Return the [x, y] coordinate for the center point of the cell that contains the specified text.  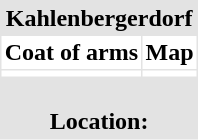
Coat of arms [72, 52]
Map [169, 52]
Kahlenbergerdorf [100, 18]
Location: [100, 108]
